From the cell containing the given text, extract its center point as [X, Y] coordinate. 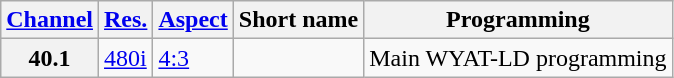
40.1 [50, 58]
Res. [126, 20]
Channel [50, 20]
Programming [518, 20]
Short name [298, 20]
Main WYAT-LD programming [518, 58]
4:3 [193, 58]
Aspect [193, 20]
480i [126, 58]
